Scan for the cell matching the given text and deliver its [x, y] coordinate at center. 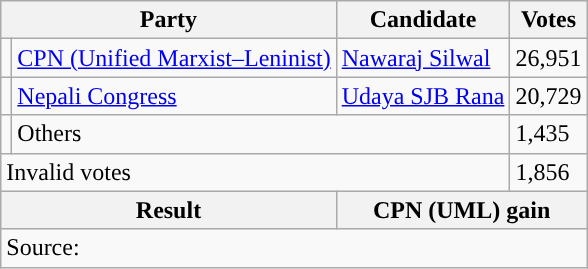
Others [261, 134]
Candidate [423, 20]
Source: [294, 248]
CPN (UML) gain [462, 210]
Nawaraj Silwal [423, 58]
Result [168, 210]
1,435 [548, 134]
1,856 [548, 172]
Invalid votes [256, 172]
Nepali Congress [174, 96]
20,729 [548, 96]
Party [168, 20]
26,951 [548, 58]
Votes [548, 20]
Udaya SJB Rana [423, 96]
CPN (Unified Marxist–Leninist) [174, 58]
